Provide the (X, Y) coordinate of the cell's center where the given text is located.  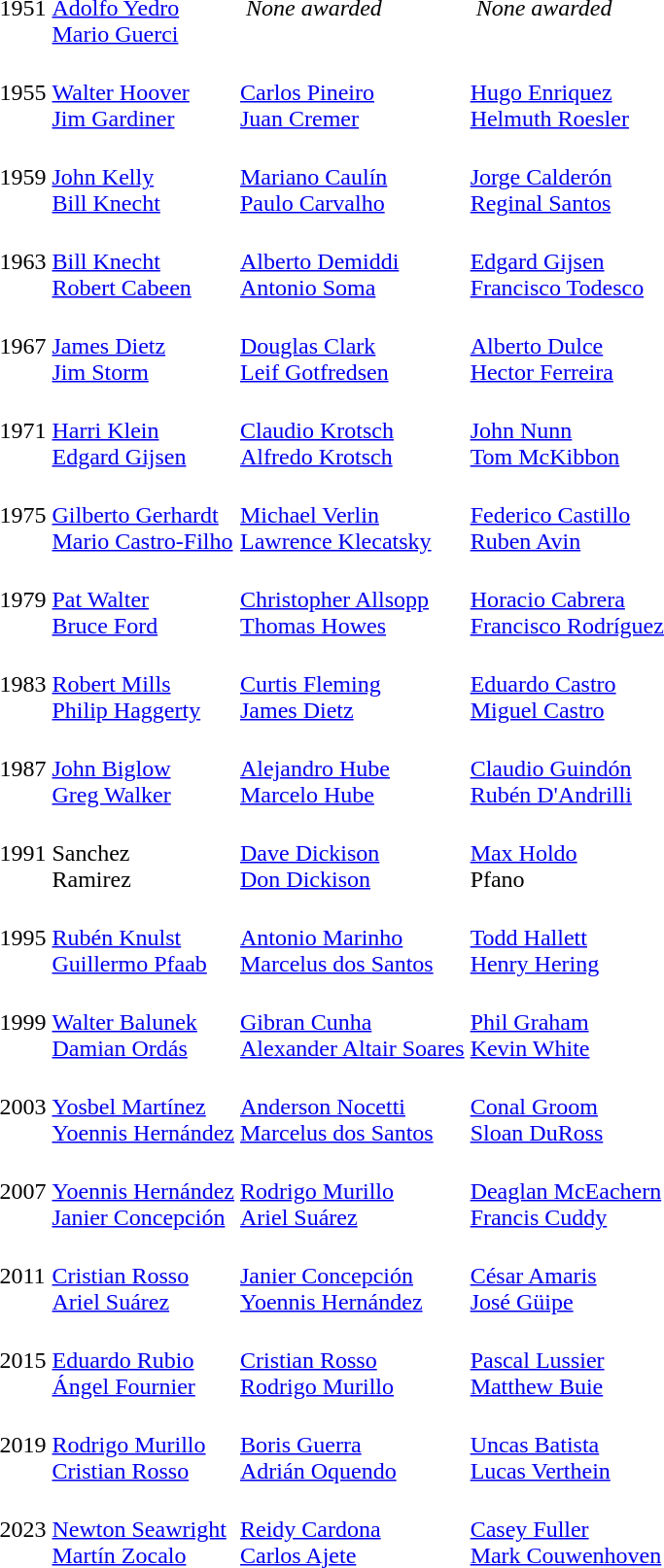
Rodrigo MurilloCristian Rosso (144, 1445)
Alejandro HubeMarcelo Hube (353, 768)
Pat WalterBruce Ford (144, 599)
Alberto DemiddiAntonio Soma (353, 261)
Cristian RossoRodrigo Murillo (353, 1360)
James DietzJim Storm (144, 346)
Boris GuerraAdrián Oquendo (353, 1445)
Yosbel Martínez Yoennis Hernández (144, 1107)
Claudio KrotschAlfredo Krotsch (353, 430)
Eduardo RubioÁngel Fournier (144, 1360)
John KellyBill Knecht (144, 177)
Rodrigo MurilloAriel Suárez (353, 1191)
Antonio MarinhoMarcelus dos Santos (353, 937)
Walter BalunekDamian Ordás (144, 1022)
Curtis FlemingJames Dietz (353, 684)
Bill KnechtRobert Cabeen (144, 261)
Douglas ClarkLeif Gotfredsen (353, 346)
Christopher AllsoppThomas Howes (353, 599)
John BiglowGreg Walker (144, 768)
Carlos PineiroJuan Cremer (353, 92)
Harri KleinEdgard Gijsen (144, 430)
Mariano CaulínPaulo Carvalho (353, 177)
SanchezRamirez (144, 853)
Janier Concepción Yoennis Hernández (353, 1276)
Michael VerlinLawrence Klecatsky (353, 515)
Gibran CunhaAlexander Altair Soares (353, 1022)
Gilberto GerhardtMario Castro-Filho (144, 515)
Dave DickisonDon Dickison (353, 853)
Rubén KnulstGuillermo Pfaab (144, 937)
Yoennis HernándezJanier Concepción (144, 1191)
Anderson Nocetti Marcelus dos Santos (353, 1107)
Cristian Rosso Ariel Suárez (144, 1276)
Walter HooverJim Gardiner (144, 92)
Robert MillsPhilip Haggerty (144, 684)
